From the cell containing the given text, extract its center point as [x, y] coordinate. 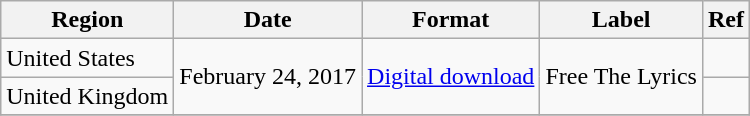
Label [622, 20]
Digital download [451, 77]
February 24, 2017 [268, 77]
Free The Lyrics [622, 77]
Ref [726, 20]
United Kingdom [88, 96]
Date [268, 20]
Format [451, 20]
United States [88, 58]
Region [88, 20]
